Determine the [x, y] coordinate at the center of the cell enclosing the given text.  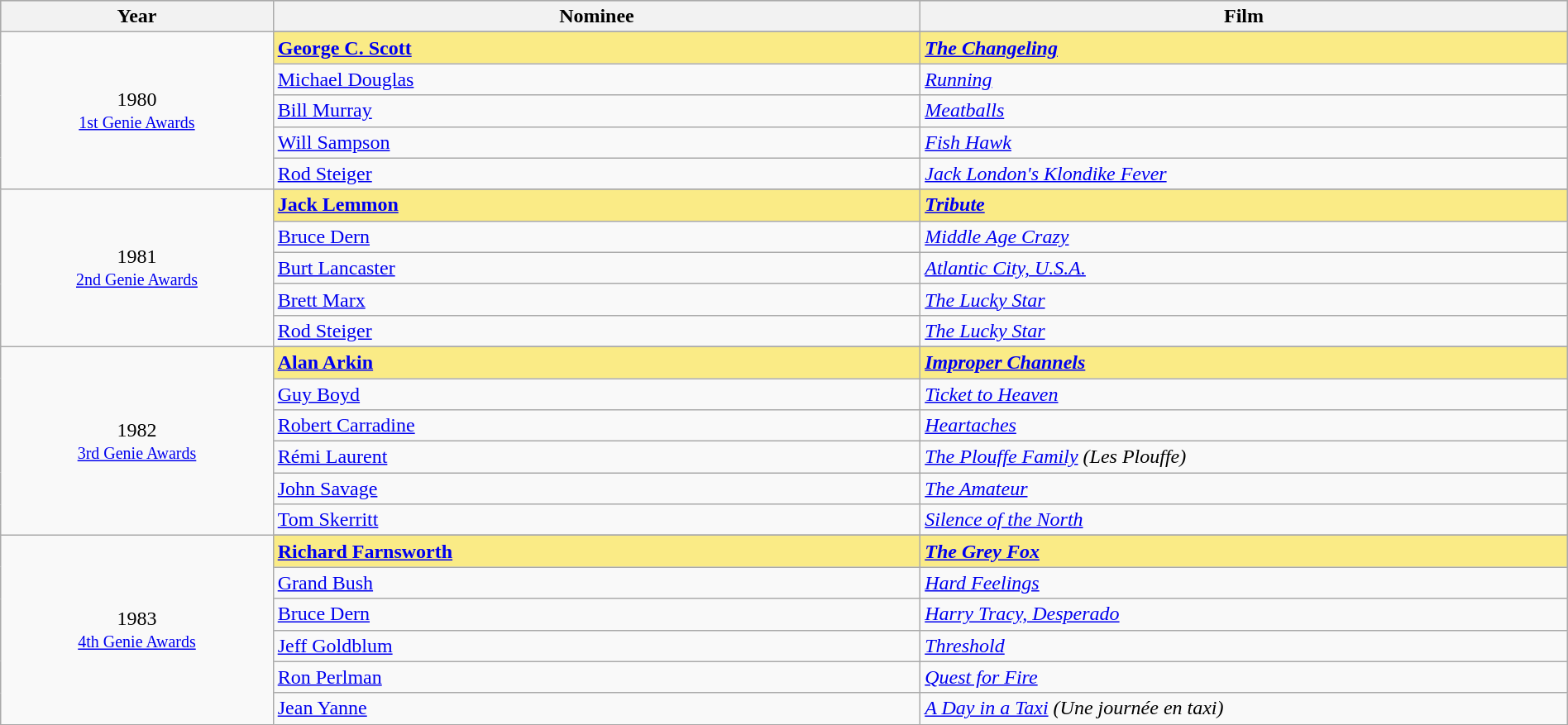
1980 1st Genie Awards [137, 111]
Film [1244, 17]
Robert Carradine [597, 426]
Heartaches [1244, 426]
John Savage [597, 489]
The Grey Fox [1244, 551]
Fish Hawk [1244, 142]
Tom Skerritt [597, 520]
Richard Farnsworth [597, 551]
Meatballs [1244, 111]
Burt Lancaster [597, 268]
Alan Arkin [597, 362]
Jack Lemmon [597, 205]
Atlantic City, U.S.A. [1244, 268]
Guy Boyd [597, 394]
Improper Channels [1244, 362]
Middle Age Crazy [1244, 236]
Grand Bush [597, 583]
Jeff Goldblum [597, 646]
Ron Perlman [597, 677]
Year [137, 17]
Will Sampson [597, 142]
Silence of the North [1244, 520]
1983 4th Genie Awards [137, 630]
Nominee [597, 17]
Quest for Fire [1244, 677]
Jack London's Klondike Fever [1244, 174]
Hard Feelings [1244, 583]
George C. Scott [597, 48]
A Day in a Taxi (Une journée en taxi) [1244, 708]
Brett Marx [597, 299]
The Amateur [1244, 489]
Jean Yanne [597, 708]
The Changeling [1244, 48]
Tribute [1244, 205]
Running [1244, 79]
Michael Douglas [597, 79]
The Plouffe Family (Les Plouffe) [1244, 457]
Ticket to Heaven [1244, 394]
Rémi Laurent [597, 457]
Threshold [1244, 646]
1981 2nd Genie Awards [137, 268]
Harry Tracy, Desperado [1244, 614]
Bill Murray [597, 111]
1982 3rd Genie Awards [137, 441]
